From the cell containing the given text, extract its center point as (X, Y) coordinate. 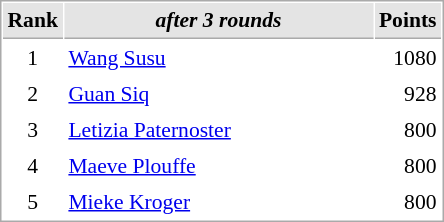
3 (32, 129)
Letizia Paternoster (218, 129)
Mieke Kroger (218, 201)
928 (408, 93)
Points (408, 21)
Rank (32, 21)
1080 (408, 57)
1 (32, 57)
5 (32, 201)
after 3 rounds (218, 21)
Guan Siq (218, 93)
Maeve Plouffe (218, 165)
2 (32, 93)
Wang Susu (218, 57)
4 (32, 165)
